Pinpoint the cell where the given text exists, returning its [X, Y] midpoint coordinate. 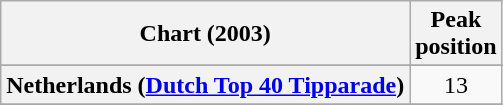
Peakposition [456, 34]
13 [456, 85]
Netherlands (Dutch Top 40 Tipparade) [206, 85]
Chart (2003) [206, 34]
